Pinpoint the cell where the given text exists, returning its [X, Y] midpoint coordinate. 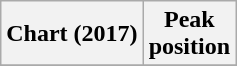
Chart (2017) [72, 34]
Peak position [189, 34]
